Find where the given text appears and provide that cell's center as (X, Y) coordinate. 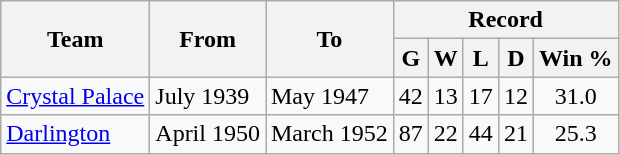
July 1939 (208, 96)
Win % (576, 58)
13 (446, 96)
21 (516, 134)
April 1950 (208, 134)
G (410, 58)
D (516, 58)
To (330, 39)
March 1952 (330, 134)
17 (480, 96)
87 (410, 134)
Team (76, 39)
Crystal Palace (76, 96)
L (480, 58)
W (446, 58)
31.0 (576, 96)
May 1947 (330, 96)
From (208, 39)
Record (506, 20)
42 (410, 96)
12 (516, 96)
22 (446, 134)
25.3 (576, 134)
44 (480, 134)
Darlington (76, 134)
